Find where the given text appears and provide that cell's center as [X, Y] coordinate. 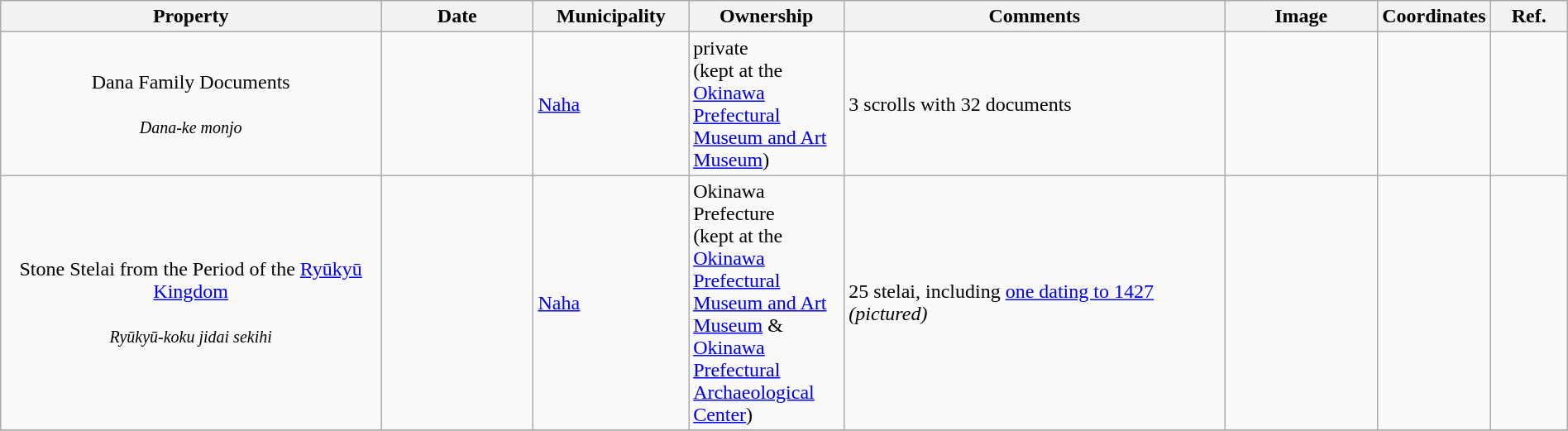
Stone Stelai from the Period of the Ryūkyū KingdomRyūkyū-koku jidai sekihi [191, 303]
Property [191, 17]
Ownership [767, 17]
Image [1302, 17]
25 stelai, including one dating to 1427 (pictured) [1035, 303]
Comments [1035, 17]
Date [457, 17]
Ref. [1528, 17]
Dana Family DocumentsDana-ke monjo [191, 104]
Coordinates [1434, 17]
Okinawa Prefecture(kept at the Okinawa Prefectural Museum and Art Museum & Okinawa Prefectural Archaeological Center) [767, 303]
private(kept at the Okinawa Prefectural Museum and Art Museum) [767, 104]
3 scrolls with 32 documents [1035, 104]
Municipality [611, 17]
